Extract the [X, Y] coordinate from the center of the cell holding the provided text.  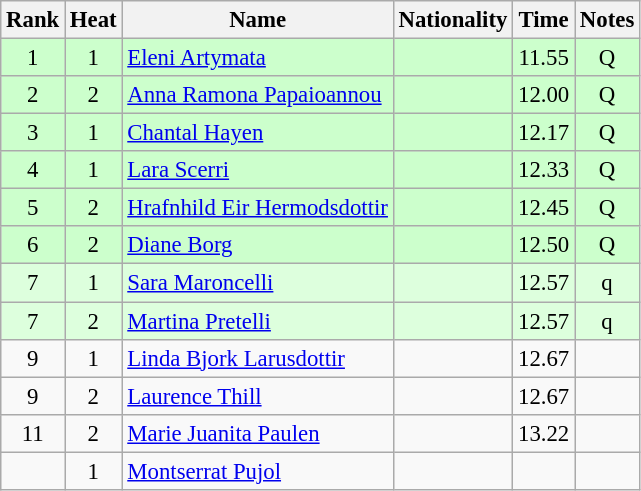
12.33 [544, 170]
Sara Maroncelli [258, 283]
11 [33, 433]
Martina Pretelli [258, 321]
13.22 [544, 433]
Notes [608, 20]
Marie Juanita Paulen [258, 433]
Name [258, 20]
Montserrat Pujol [258, 471]
12.17 [544, 133]
Nationality [452, 20]
Hrafnhild Eir Hermodsdottir [258, 208]
Heat [94, 20]
Chantal Hayen [258, 133]
Lara Scerri [258, 170]
Diane Borg [258, 245]
5 [33, 208]
Anna Ramona Papaioannou [258, 95]
4 [33, 170]
Linda Bjork Larusdottir [258, 358]
3 [33, 133]
12.00 [544, 95]
Rank [33, 20]
Laurence Thill [258, 396]
Time [544, 20]
12.50 [544, 245]
6 [33, 245]
12.45 [544, 208]
11.55 [544, 58]
Eleni Artymata [258, 58]
